Search for the cell housing the specified text and yield its [X, Y] center coordinate. 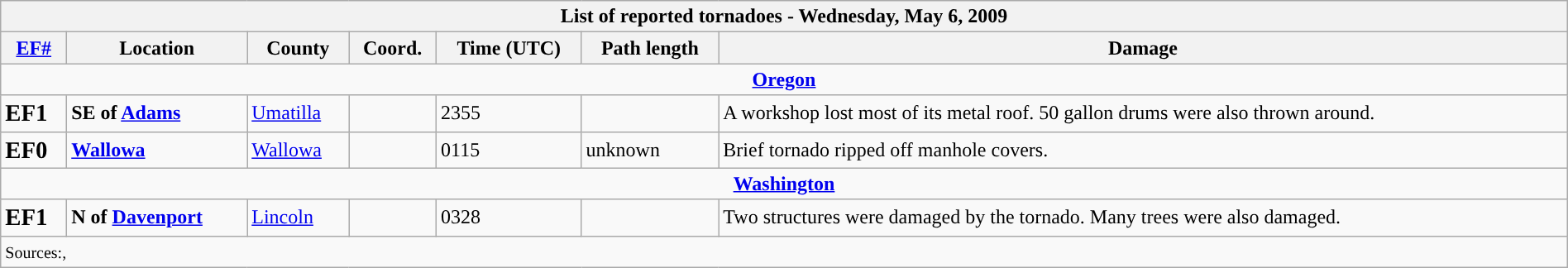
County [298, 48]
Coord. [393, 48]
Sources:, [784, 251]
0328 [509, 218]
Washington [784, 184]
List of reported tornadoes - Wednesday, May 6, 2009 [784, 17]
unknown [650, 150]
Lincoln [298, 218]
0115 [509, 150]
N of Davenport [157, 218]
Path length [650, 48]
SE of Adams [157, 113]
Location [157, 48]
Brief tornado ripped off manhole covers. [1143, 150]
Damage [1143, 48]
Two structures were damaged by the tornado. Many trees were also damaged. [1143, 218]
Time (UTC) [509, 48]
2355 [509, 113]
Oregon [784, 79]
A workshop lost most of its metal roof. 50 gallon drums were also thrown around. [1143, 113]
EF# [34, 48]
EF0 [34, 150]
Umatilla [298, 113]
